Extract the (x, y) coordinate from the center of the cell holding the provided text.  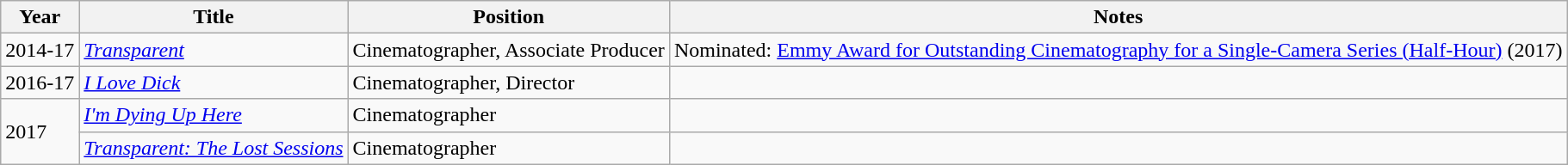
Transparent: The Lost Sessions (214, 148)
2014-17 (40, 50)
I Love Dick (214, 82)
2016-17 (40, 82)
Cinematographer, Associate Producer (508, 50)
2017 (40, 131)
Year (40, 17)
I'm Dying Up Here (214, 115)
Nominated: Emmy Award for Outstanding Cinematography for a Single-Camera Series (Half-Hour) (2017) (1118, 50)
Transparent (214, 50)
Position (508, 17)
Title (214, 17)
Notes (1118, 17)
Cinematographer, Director (508, 82)
